For the text-containing cell, return its midpoint in [X, Y] coordinate format. 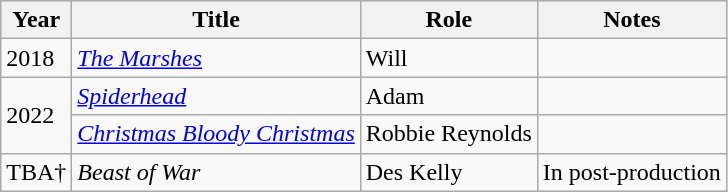
Des Kelly [448, 172]
Beast of War [216, 172]
2018 [36, 58]
Notes [632, 20]
Will [448, 58]
The Marshes [216, 58]
2022 [36, 115]
Robbie Reynolds [448, 134]
Title [216, 20]
Spiderhead [216, 96]
Year [36, 20]
In post-production [632, 172]
TBA† [36, 172]
Role [448, 20]
Christmas Bloody Christmas [216, 134]
Adam [448, 96]
